Detect which cell encompasses the target text, then output its (x, y) center coordinate. 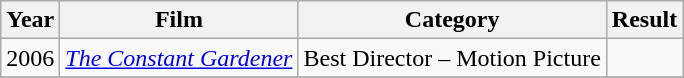
Best Director – Motion Picture (452, 58)
Year (30, 20)
Film (179, 20)
The Constant Gardener (179, 58)
Result (644, 20)
2006 (30, 58)
Category (452, 20)
